Return (X, Y) of the center of cell containing provided text 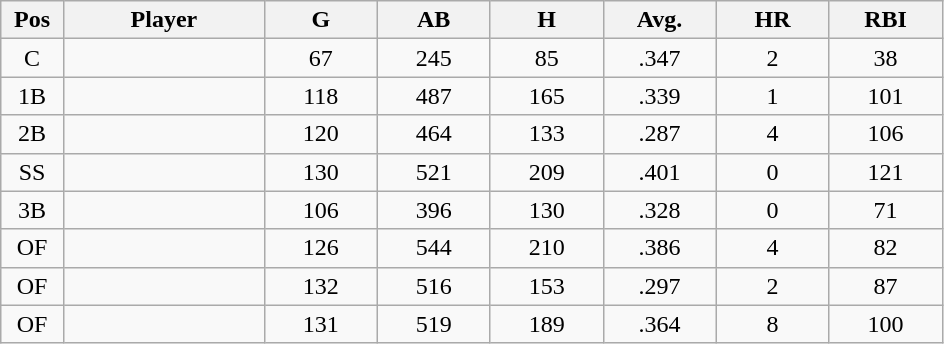
132 (320, 286)
RBI (886, 20)
.347 (660, 58)
67 (320, 58)
.339 (660, 96)
100 (886, 324)
.401 (660, 172)
189 (546, 324)
126 (320, 248)
120 (320, 134)
487 (434, 96)
210 (546, 248)
8 (772, 324)
38 (886, 58)
521 (434, 172)
AB (434, 20)
118 (320, 96)
71 (886, 210)
245 (434, 58)
121 (886, 172)
85 (546, 58)
H (546, 20)
.364 (660, 324)
101 (886, 96)
516 (434, 286)
209 (546, 172)
396 (434, 210)
1B (32, 96)
G (320, 20)
HR (772, 20)
1 (772, 96)
544 (434, 248)
.328 (660, 210)
Avg. (660, 20)
3B (32, 210)
2B (32, 134)
131 (320, 324)
.386 (660, 248)
153 (546, 286)
SS (32, 172)
Pos (32, 20)
Player (164, 20)
.287 (660, 134)
82 (886, 248)
.297 (660, 286)
464 (434, 134)
C (32, 58)
87 (886, 286)
165 (546, 96)
519 (434, 324)
133 (546, 134)
